Extract the (X, Y) coordinate from the center of the cell holding the provided text.  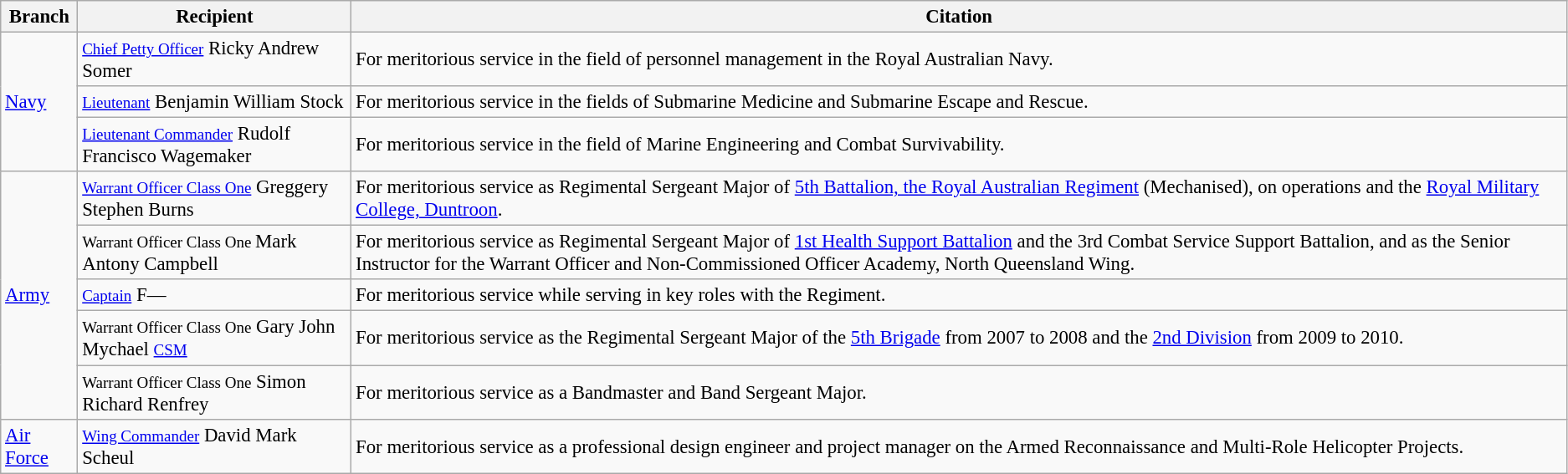
Recipient (214, 17)
For meritorious service as the Regimental Sergeant Major of the 5th Brigade from 2007 to 2008 and the 2nd Division from 2009 to 2010. (959, 338)
Navy (39, 102)
Branch (39, 17)
Warrant Officer Class One Simon Richard Renfrey (214, 393)
Chief Petty Officer Ricky Andrew Somer (214, 60)
For meritorious service in the fields of Submarine Medicine and Submarine Escape and Rescue. (959, 102)
Army (39, 295)
Citation (959, 17)
Warrant Officer Class One Gary John Mychael CSM (214, 338)
Warrant Officer Class One Greggery Stephen Burns (214, 199)
For meritorious service as a professional design engineer and project manager on the Armed Reconnaissance and Multi-Role Helicopter Projects. (959, 446)
For meritorious service as a Bandmaster and Band Sergeant Major. (959, 393)
Warrant Officer Class One Mark Antony Campbell (214, 252)
Air Force (39, 446)
Captain F— (214, 295)
Lieutenant Benjamin William Stock (214, 102)
For meritorious service in the field of personnel management in the Royal Australian Navy. (959, 60)
For meritorious service while serving in key roles with the Regiment. (959, 295)
Wing Commander David Mark Scheul (214, 446)
Lieutenant Commander Rudolf Francisco Wagemaker (214, 145)
For meritorious service in the field of Marine Engineering and Combat Survivability. (959, 145)
